Determine the [x, y] coordinate at the center of the cell enclosing the given text.  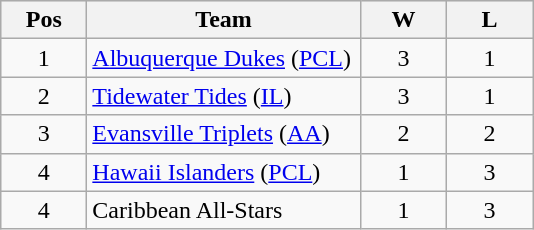
L [489, 20]
Evansville Triplets (AA) [224, 134]
Albuquerque Dukes (PCL) [224, 58]
Tidewater Tides (IL) [224, 96]
Caribbean All-Stars [224, 210]
Team [224, 20]
W [403, 20]
Hawaii Islanders (PCL) [224, 172]
Pos [44, 20]
